Return [X, Y] of the center of cell containing provided text 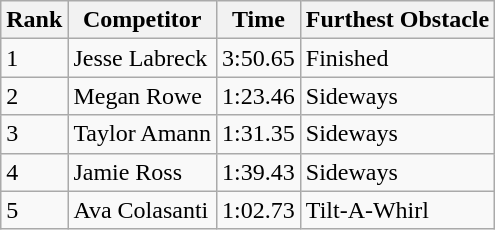
4 [34, 172]
Finished [397, 58]
Competitor [142, 20]
Rank [34, 20]
1:31.35 [259, 134]
Jamie Ross [142, 172]
Jesse Labreck [142, 58]
Time [259, 20]
1 [34, 58]
Ava Colasanti [142, 210]
3:50.65 [259, 58]
2 [34, 96]
1:39.43 [259, 172]
Furthest Obstacle [397, 20]
1:23.46 [259, 96]
5 [34, 210]
3 [34, 134]
Megan Rowe [142, 96]
1:02.73 [259, 210]
Tilt-A-Whirl [397, 210]
Taylor Amann [142, 134]
